Output the (x, y) coordinate of the center of the cell containing the given text.  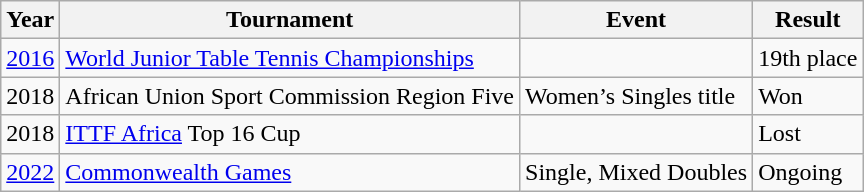
Won (808, 96)
Lost (808, 134)
2022 (30, 172)
Year (30, 20)
19th place (808, 58)
Ongoing (808, 172)
Commonwealth Games (290, 172)
Event (636, 20)
2016 (30, 58)
Result (808, 20)
Women’s Singles title (636, 96)
Tournament (290, 20)
Single, Mixed Doubles (636, 172)
African Union Sport Commission Region Five (290, 96)
World Junior Table Tennis Championships (290, 58)
ITTF Africa Top 16 Cup (290, 134)
